Find where the given text appears and provide that cell's center as [x, y] coordinate. 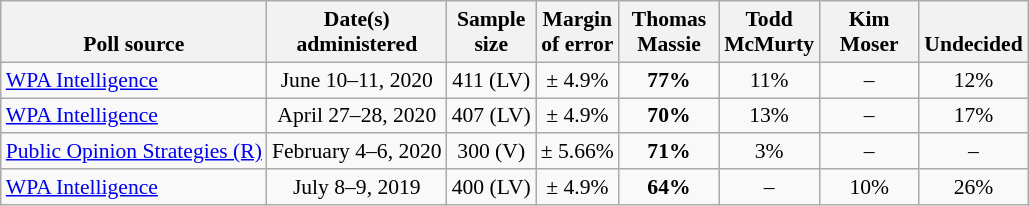
ThomasMassie [669, 32]
407 (LV) [492, 116]
June 10–11, 2020 [357, 80]
11% [769, 80]
64% [669, 187]
Poll source [134, 32]
ToddMcMurty [769, 32]
July 8–9, 2019 [357, 187]
Undecided [973, 32]
Date(s)administered [357, 32]
February 4–6, 2020 [357, 152]
400 (LV) [492, 187]
70% [669, 116]
Marginof error [578, 32]
300 (V) [492, 152]
April 27–28, 2020 [357, 116]
Samplesize [492, 32]
± 5.66% [578, 152]
12% [973, 80]
3% [769, 152]
77% [669, 80]
17% [973, 116]
13% [769, 116]
26% [973, 187]
Public Opinion Strategies (R) [134, 152]
KimMoser [869, 32]
71% [669, 152]
411 (LV) [492, 80]
10% [869, 187]
